Return [X, Y] of the center of cell containing provided text 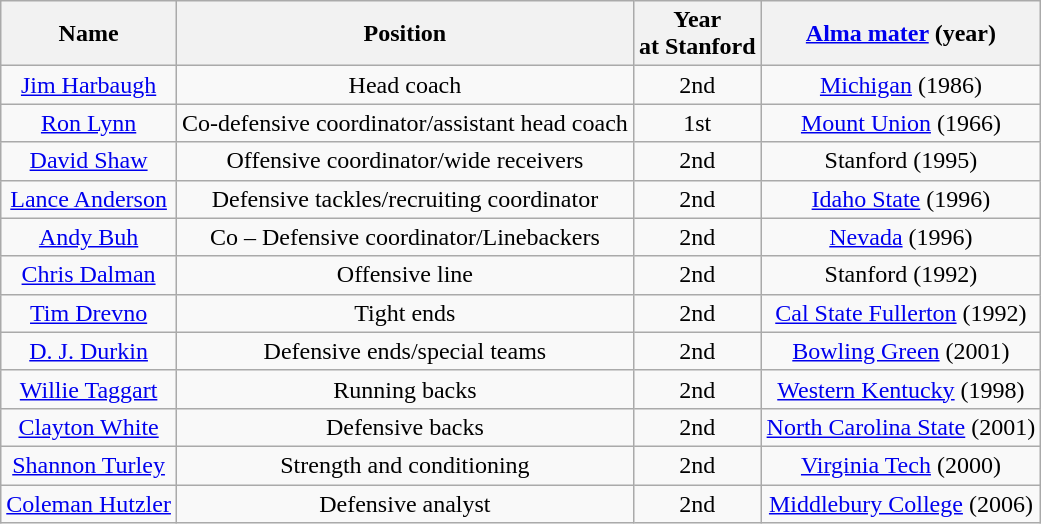
Idaho State (1996) [901, 199]
Alma mater (year) [901, 34]
Defensive backs [404, 427]
Head coach [404, 85]
Defensive tackles/recruiting coordinator [404, 199]
Stanford (1995) [901, 161]
Virginia Tech (2000) [901, 465]
Defensive analyst [404, 503]
Nevada (1996) [901, 237]
Running backs [404, 389]
Shannon Turley [89, 465]
Offensive line [404, 275]
Ron Lynn [89, 123]
Tim Drevno [89, 313]
Co-defensive coordinator/assistant head coach [404, 123]
Bowling Green (2001) [901, 351]
Michigan (1986) [901, 85]
1st [697, 123]
Mount Union (1966) [901, 123]
Willie Taggart [89, 389]
D. J. Durkin [89, 351]
Cal State Fullerton (1992) [901, 313]
Coleman Hutzler [89, 503]
Stanford (1992) [901, 275]
Tight ends [404, 313]
David Shaw [89, 161]
North Carolina State (2001) [901, 427]
Middlebury College (2006) [901, 503]
Co – Defensive coordinator/Linebackers [404, 237]
Andy Buh [89, 237]
Yearat Stanford [697, 34]
Strength and conditioning [404, 465]
Position [404, 34]
Lance Anderson [89, 199]
Offensive coordinator/wide receivers [404, 161]
Clayton White [89, 427]
Defensive ends/special teams [404, 351]
Chris Dalman [89, 275]
Jim Harbaugh [89, 85]
Western Kentucky (1998) [901, 389]
Name [89, 34]
